Extract the (X, Y) coordinate from the center of the cell holding the provided text.  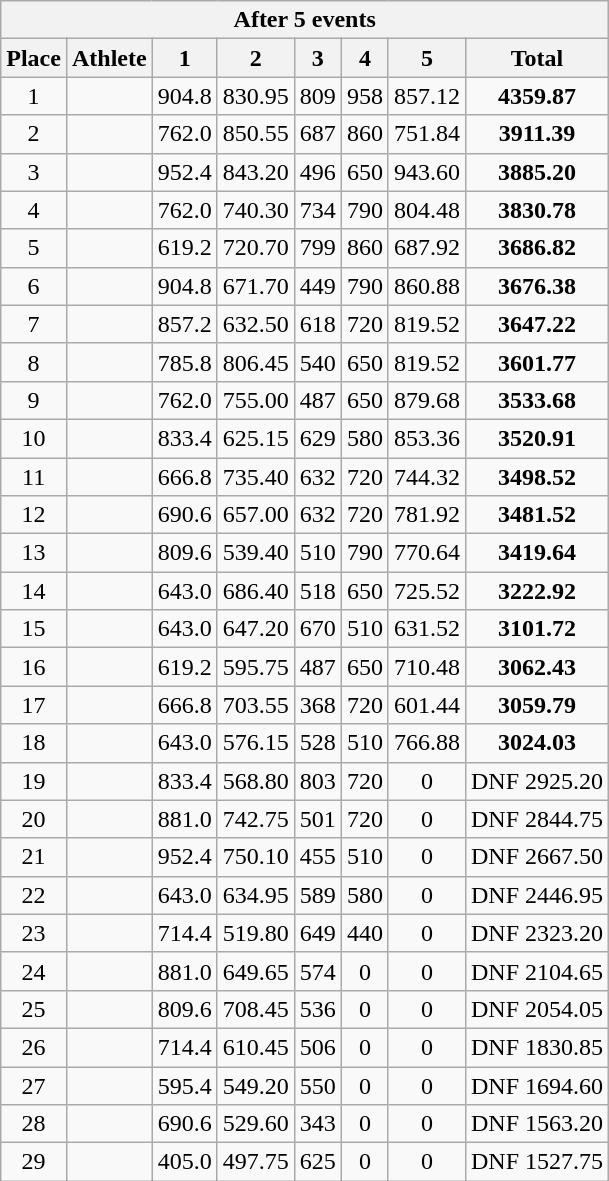
DNF 2446.95 (536, 895)
576.15 (256, 743)
DNF 1527.75 (536, 1162)
14 (34, 591)
708.45 (256, 1009)
368 (318, 705)
589 (318, 895)
528 (318, 743)
601.44 (426, 705)
20 (34, 819)
3062.43 (536, 667)
24 (34, 971)
13 (34, 553)
3601.77 (536, 362)
632.50 (256, 324)
631.52 (426, 629)
3686.82 (536, 248)
3533.68 (536, 400)
857.2 (184, 324)
943.60 (426, 172)
740.30 (256, 210)
3676.38 (536, 286)
455 (318, 857)
506 (318, 1047)
785.8 (184, 362)
853.36 (426, 438)
449 (318, 286)
Place (34, 58)
657.00 (256, 515)
649 (318, 933)
DNF 1694.60 (536, 1085)
7 (34, 324)
781.92 (426, 515)
735.40 (256, 477)
595.4 (184, 1085)
850.55 (256, 134)
830.95 (256, 96)
3059.79 (536, 705)
550 (318, 1085)
529.60 (256, 1124)
21 (34, 857)
625 (318, 1162)
23 (34, 933)
3911.39 (536, 134)
17 (34, 705)
539.40 (256, 553)
742.75 (256, 819)
687.92 (426, 248)
549.20 (256, 1085)
625.15 (256, 438)
3830.78 (536, 210)
28 (34, 1124)
574 (318, 971)
799 (318, 248)
803 (318, 781)
595.75 (256, 667)
27 (34, 1085)
DNF 1830.85 (536, 1047)
501 (318, 819)
3101.72 (536, 629)
857.12 (426, 96)
703.55 (256, 705)
540 (318, 362)
686.40 (256, 591)
3520.91 (536, 438)
670 (318, 629)
10 (34, 438)
720.70 (256, 248)
15 (34, 629)
DNF 2323.20 (536, 933)
343 (318, 1124)
649.65 (256, 971)
647.20 (256, 629)
Total (536, 58)
DNF 2925.20 (536, 781)
751.84 (426, 134)
610.45 (256, 1047)
3885.20 (536, 172)
3498.52 (536, 477)
25 (34, 1009)
4359.87 (536, 96)
3481.52 (536, 515)
26 (34, 1047)
809 (318, 96)
568.80 (256, 781)
22 (34, 895)
766.88 (426, 743)
536 (318, 1009)
DNF 2844.75 (536, 819)
Athlete (109, 58)
843.20 (256, 172)
860.88 (426, 286)
405.0 (184, 1162)
734 (318, 210)
DNF 2104.65 (536, 971)
12 (34, 515)
19 (34, 781)
29 (34, 1162)
6 (34, 286)
9 (34, 400)
710.48 (426, 667)
16 (34, 667)
618 (318, 324)
629 (318, 438)
DNF 2667.50 (536, 857)
8 (34, 362)
After 5 events (305, 20)
750.10 (256, 857)
497.75 (256, 1162)
440 (364, 933)
806.45 (256, 362)
DNF 2054.05 (536, 1009)
804.48 (426, 210)
496 (318, 172)
518 (318, 591)
879.68 (426, 400)
634.95 (256, 895)
755.00 (256, 400)
3419.64 (536, 553)
687 (318, 134)
18 (34, 743)
3647.22 (536, 324)
744.32 (426, 477)
958 (364, 96)
DNF 1563.20 (536, 1124)
725.52 (426, 591)
519.80 (256, 933)
770.64 (426, 553)
3222.92 (536, 591)
671.70 (256, 286)
3024.03 (536, 743)
11 (34, 477)
